Capture the cell that displays the provided text and extract its [X, Y] central coordinate. 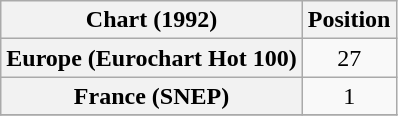
Europe (Eurochart Hot 100) [152, 58]
France (SNEP) [152, 96]
Chart (1992) [152, 20]
27 [349, 58]
Position [349, 20]
1 [349, 96]
